Determine the (X, Y) coordinate at the center of the cell enclosing the given text.  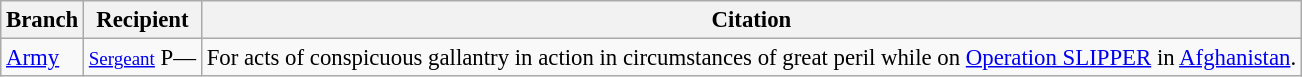
Recipient (143, 20)
Sergeant P— (143, 58)
For acts of conspicuous gallantry in action in circumstances of great peril while on Operation SLIPPER in Afghanistan. (751, 58)
Army (42, 58)
Branch (42, 20)
Citation (751, 20)
